Extract the [x, y] coordinate from the center of the cell holding the provided text.  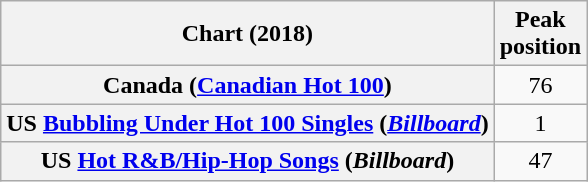
Chart (2018) [248, 34]
US Hot R&B/Hip-Hop Songs (Billboard) [248, 161]
47 [540, 161]
1 [540, 123]
Canada (Canadian Hot 100) [248, 85]
Peakposition [540, 34]
76 [540, 85]
US Bubbling Under Hot 100 Singles (Billboard) [248, 123]
